Scan for the cell matching the given text and deliver its [x, y] coordinate at center. 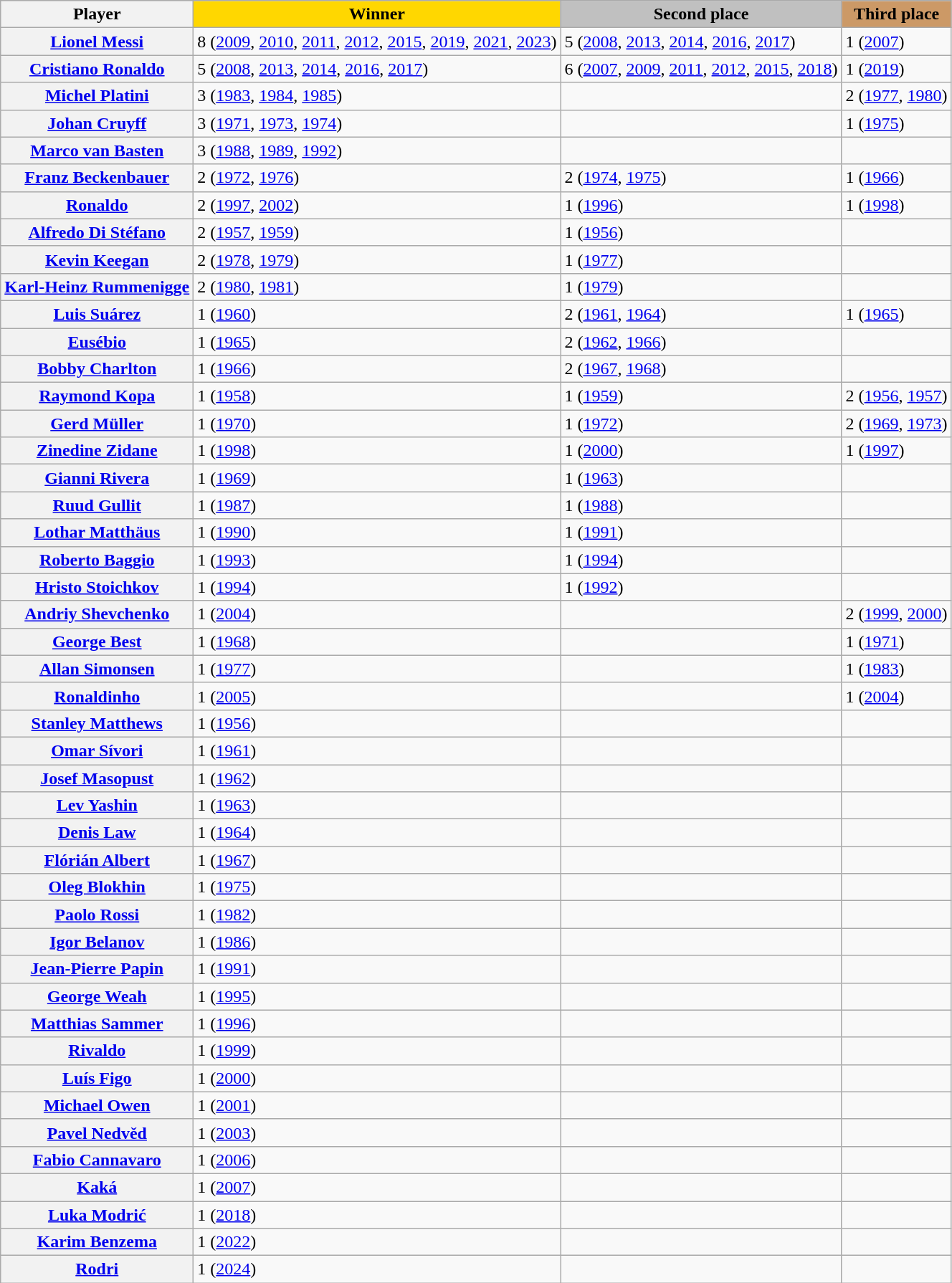
1 (1982) [377, 915]
2 (1978, 1979) [377, 259]
Karim Benzema [97, 1242]
Karl-Heinz Rummenigge [97, 287]
1 (1995) [377, 996]
Denis Law [97, 833]
Luka Modrić [97, 1215]
George Weah [97, 996]
2 (1957, 1959) [377, 232]
Stanley Matthews [97, 723]
1 (1961) [377, 750]
1 (2003) [377, 1132]
Bobby Charlton [97, 369]
2 (1999, 2000) [896, 614]
Alfredo Di Stéfano [97, 232]
1 (1971) [896, 641]
Matthias Sammer [97, 1024]
Rivaldo [97, 1051]
Fabio Cannavaro [97, 1160]
Marco van Basten [97, 151]
1 (2022) [377, 1242]
1 (2005) [377, 696]
1 (1986) [377, 942]
Paolo Rossi [97, 915]
Ronaldinho [97, 696]
1 (1992) [701, 587]
1 (2006) [377, 1160]
2 (1972, 1976) [377, 178]
2 (1969, 1973) [896, 424]
Ronaldo [97, 205]
Lev Yashin [97, 806]
1 (1967) [377, 860]
Michel Platini [97, 96]
Hristo Stoichkov [97, 587]
Igor Belanov [97, 942]
Josef Masopust [97, 778]
Winner [377, 14]
1 (1958) [377, 396]
8 (2009, 2010, 2011, 2012, 2015, 2019, 2021, 2023) [377, 42]
1 (2019) [896, 69]
Lionel Messi [97, 42]
3 (1988, 1989, 1992) [377, 151]
2 (1962, 1966) [701, 342]
George Best [97, 641]
2 (1980, 1981) [377, 287]
1 (1960) [377, 314]
1 (1964) [377, 833]
1 (2018) [377, 1215]
Allan Simonsen [97, 669]
Rodri [97, 1269]
Ruud Gullit [97, 505]
Lothar Matthäus [97, 533]
1 (1987) [377, 505]
6 (2007, 2009, 2011, 2012, 2015, 2018) [701, 69]
Gerd Müller [97, 424]
1 (1970) [377, 424]
Third place [896, 14]
Andriy Shevchenko [97, 614]
Michael Owen [97, 1105]
3 (1971, 1973, 1974) [377, 123]
1 (1988) [701, 505]
1 (1997) [896, 451]
1 (1993) [377, 560]
Luis Suárez [97, 314]
1 (1972) [701, 424]
1 (1999) [377, 1051]
Kaká [97, 1187]
Oleg Blokhin [97, 887]
2 (1956, 1957) [896, 396]
Player [97, 14]
2 (1974, 1975) [701, 178]
Omar Sívori [97, 750]
1 (2001) [377, 1105]
Johan Cruyff [97, 123]
Eusébio [97, 342]
2 (1997, 2002) [377, 205]
Zinedine Zidane [97, 451]
1 (1990) [377, 533]
Roberto Baggio [97, 560]
2 (1967, 1968) [701, 369]
1 (2024) [377, 1269]
Jean-Pierre Papin [97, 969]
Luís Figo [97, 1078]
Flórián Albert [97, 860]
Cristiano Ronaldo [97, 69]
1 (1969) [377, 478]
3 (1983, 1984, 1985) [377, 96]
2 (1961, 1964) [701, 314]
1 (1979) [701, 287]
Gianni Rivera [97, 478]
1 (1983) [896, 669]
Second place [701, 14]
2 (1977, 1980) [896, 96]
Pavel Nedvěd [97, 1132]
1 (1968) [377, 641]
Franz Beckenbauer [97, 178]
1 (1959) [701, 396]
Raymond Kopa [97, 396]
1 (1962) [377, 778]
Kevin Keegan [97, 259]
